Return the [x, y] coordinate for the center point of the cell that contains the specified text.  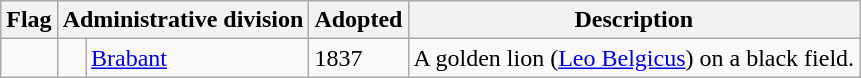
Administrative division [183, 20]
Adopted [358, 20]
Flag [29, 20]
A golden lion (Leo Belgicus) on a black field. [634, 58]
Brabant [198, 58]
Description [634, 20]
1837 [358, 58]
